Provide the [x, y] coordinate of the cell's center where the given text is located.  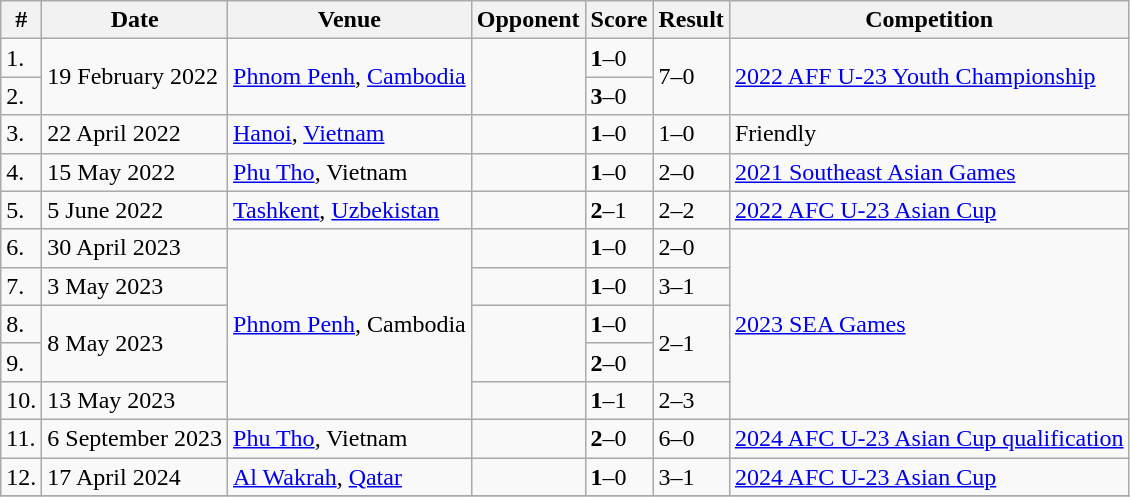
5 June 2022 [135, 210]
2–2 [691, 210]
13 May 2023 [135, 400]
8. [22, 324]
19 February 2022 [135, 77]
2022 AFF U-23 Youth Championship [929, 77]
22 April 2022 [135, 134]
6–0 [691, 438]
6 September 2023 [135, 438]
# [22, 20]
2–3 [691, 400]
8 May 2023 [135, 343]
15 May 2022 [135, 172]
1–1 [619, 400]
17 April 2024 [135, 477]
6. [22, 248]
2022 AFC U-23 Asian Cup [929, 210]
30 April 2023 [135, 248]
3. [22, 134]
Date [135, 20]
2. [22, 96]
Score [619, 20]
Al Wakrah, Qatar [350, 477]
Result [691, 20]
10. [22, 400]
2023 SEA Games [929, 324]
Hanoi, Vietnam [350, 134]
2021 Southeast Asian Games [929, 172]
Tashkent, Uzbekistan [350, 210]
11. [22, 438]
7–0 [691, 77]
4. [22, 172]
2024 AFC U-23 Asian Cup qualification [929, 438]
12. [22, 477]
5. [22, 210]
1. [22, 58]
2024 AFC U-23 Asian Cup [929, 477]
3 May 2023 [135, 286]
Friendly [929, 134]
7. [22, 286]
Competition [929, 20]
9. [22, 362]
Venue [350, 20]
3–0 [619, 96]
Opponent [528, 20]
